Capture the cell that displays the provided text and extract its [x, y] central coordinate. 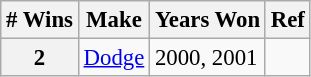
Years Won [208, 20]
Make [114, 20]
Dodge [114, 58]
# Wins [40, 20]
2000, 2001 [208, 58]
Ref [288, 20]
2 [40, 58]
